Search for the cell housing the specified text and yield its [x, y] center coordinate. 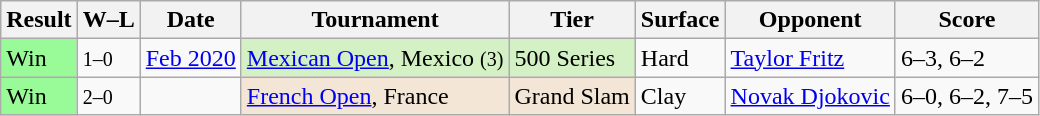
Score [966, 20]
Opponent [810, 20]
Date [190, 20]
1–0 [108, 58]
Mexican Open, Mexico (3) [375, 58]
French Open, France [375, 96]
W–L [108, 20]
6–3, 6–2 [966, 58]
Result [39, 20]
Novak Djokovic [810, 96]
6–0, 6–2, 7–5 [966, 96]
Tier [572, 20]
500 Series [572, 58]
Surface [680, 20]
Hard [680, 58]
Taylor Fritz [810, 58]
Clay [680, 96]
Tournament [375, 20]
Feb 2020 [190, 58]
Grand Slam [572, 96]
2–0 [108, 96]
